Find where the given text appears and provide that cell's center as (X, Y) coordinate. 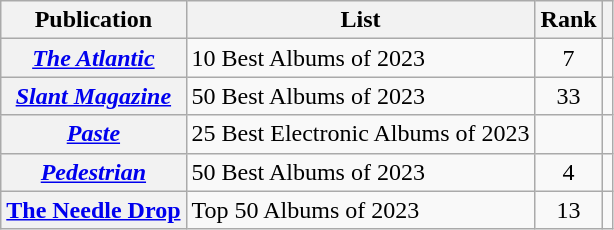
Paste (94, 134)
Top 50 Albums of 2023 (360, 210)
7 (568, 58)
List (360, 20)
Slant Magazine (94, 96)
10 Best Albums of 2023 (360, 58)
Rank (568, 20)
The Needle Drop (94, 210)
The Atlantic (94, 58)
Publication (94, 20)
Pedestrian (94, 172)
13 (568, 210)
4 (568, 172)
25 Best Electronic Albums of 2023 (360, 134)
33 (568, 96)
